Scan for the cell matching the given text and deliver its (X, Y) coordinate at center. 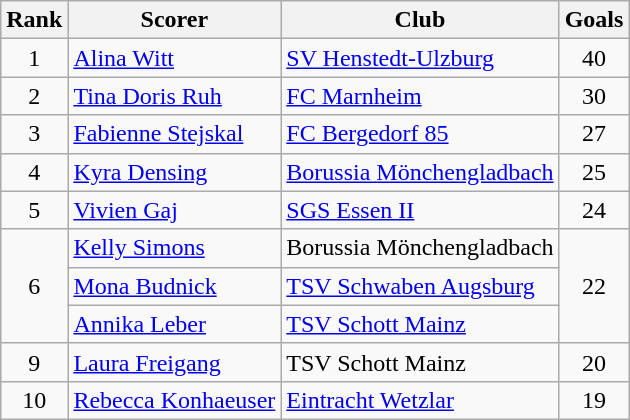
Alina Witt (174, 58)
Mona Budnick (174, 286)
2 (34, 96)
Fabienne Stejskal (174, 134)
SGS Essen II (420, 210)
6 (34, 286)
22 (594, 286)
5 (34, 210)
Tina Doris Ruh (174, 96)
Club (420, 20)
20 (594, 362)
Rebecca Konhaeuser (174, 400)
SV Henstedt-Ulzburg (420, 58)
Laura Freigang (174, 362)
TSV Schwaben Augsburg (420, 286)
Annika Leber (174, 324)
Vivien Gaj (174, 210)
Goals (594, 20)
40 (594, 58)
4 (34, 172)
Kelly Simons (174, 248)
Kyra Densing (174, 172)
1 (34, 58)
3 (34, 134)
27 (594, 134)
24 (594, 210)
FC Marnheim (420, 96)
10 (34, 400)
19 (594, 400)
9 (34, 362)
Scorer (174, 20)
Rank (34, 20)
FC Bergedorf 85 (420, 134)
25 (594, 172)
Eintracht Wetzlar (420, 400)
30 (594, 96)
